Return [X, Y] of the center of cell containing provided text 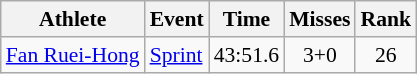
Sprint [177, 55]
Rank [386, 19]
43:51.6 [246, 55]
26 [386, 55]
3+0 [320, 55]
Event [177, 19]
Misses [320, 19]
Time [246, 19]
Athlete [73, 19]
Fan Ruei-Hong [73, 55]
